Return [X, Y] of the center of cell containing provided text 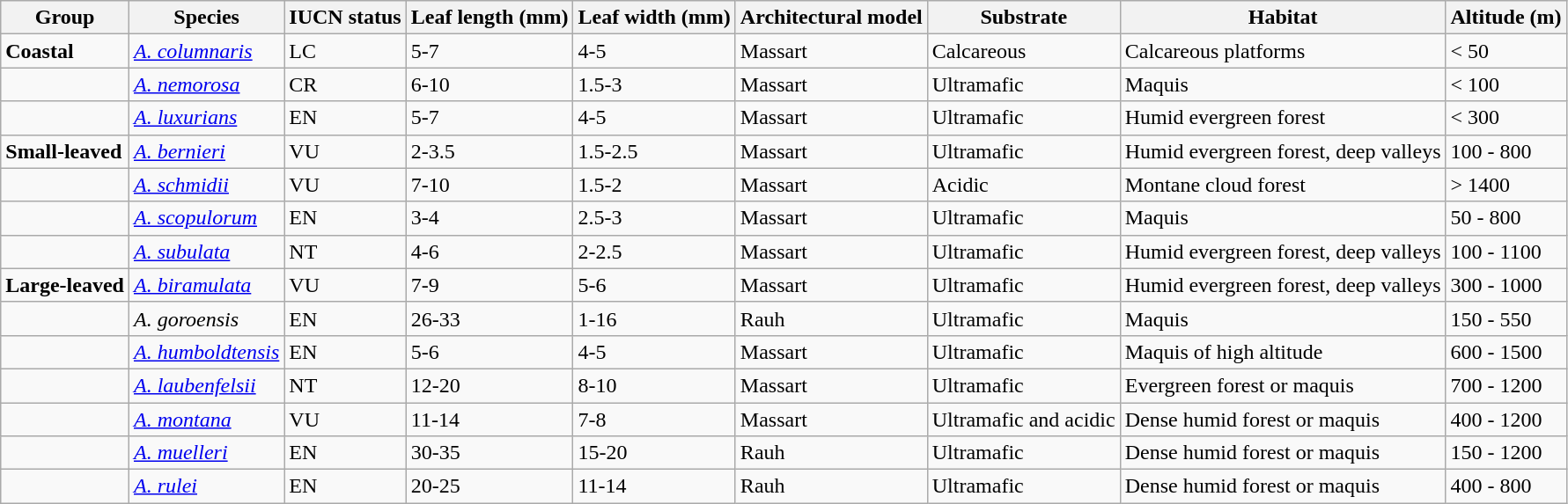
Architectural model [831, 18]
100 - 800 [1505, 151]
150 - 550 [1505, 318]
7-9 [490, 285]
Calcareous platforms [1283, 51]
2-2.5 [654, 252]
1-16 [654, 318]
Acidic [1023, 185]
A. luxurians [206, 118]
A. laubenfelsii [206, 385]
Habitat [1283, 18]
CR [345, 84]
A. humboldtensis [206, 352]
A. biramulata [206, 285]
< 300 [1505, 118]
Ultramafic and acidic [1023, 420]
8-10 [654, 385]
Leaf width (mm) [654, 18]
A. subulata [206, 252]
3-4 [490, 218]
6-10 [490, 84]
A. goroensis [206, 318]
600 - 1500 [1505, 352]
Leaf length (mm) [490, 18]
26-33 [490, 318]
7-8 [654, 420]
50 - 800 [1505, 218]
1.5-3 [654, 84]
400 - 1200 [1505, 420]
700 - 1200 [1505, 385]
Substrate [1023, 18]
< 50 [1505, 51]
20-25 [490, 486]
30-35 [490, 453]
Maquis of high altitude [1283, 352]
300 - 1000 [1505, 285]
1.5-2 [654, 185]
2.5-3 [654, 218]
12-20 [490, 385]
Calcareous [1023, 51]
150 - 1200 [1505, 453]
1.5-2.5 [654, 151]
LC [345, 51]
Montane cloud forest [1283, 185]
Small-leaved [65, 151]
2-3.5 [490, 151]
400 - 800 [1505, 486]
A. montana [206, 420]
A. columnaris [206, 51]
A. scopulorum [206, 218]
IUCN status [345, 18]
100 - 1100 [1505, 252]
> 1400 [1505, 185]
7-10 [490, 185]
A. rulei [206, 486]
Humid evergreen forest [1283, 118]
15-20 [654, 453]
Species [206, 18]
A. schmidii [206, 185]
A. nemorosa [206, 84]
Evergreen forest or maquis [1283, 385]
< 100 [1505, 84]
Group [65, 18]
Coastal [65, 51]
A. bernieri [206, 151]
Large-leaved [65, 285]
A. muelleri [206, 453]
Altitude (m) [1505, 18]
4-6 [490, 252]
